Return (X, Y) of the center of cell containing provided text 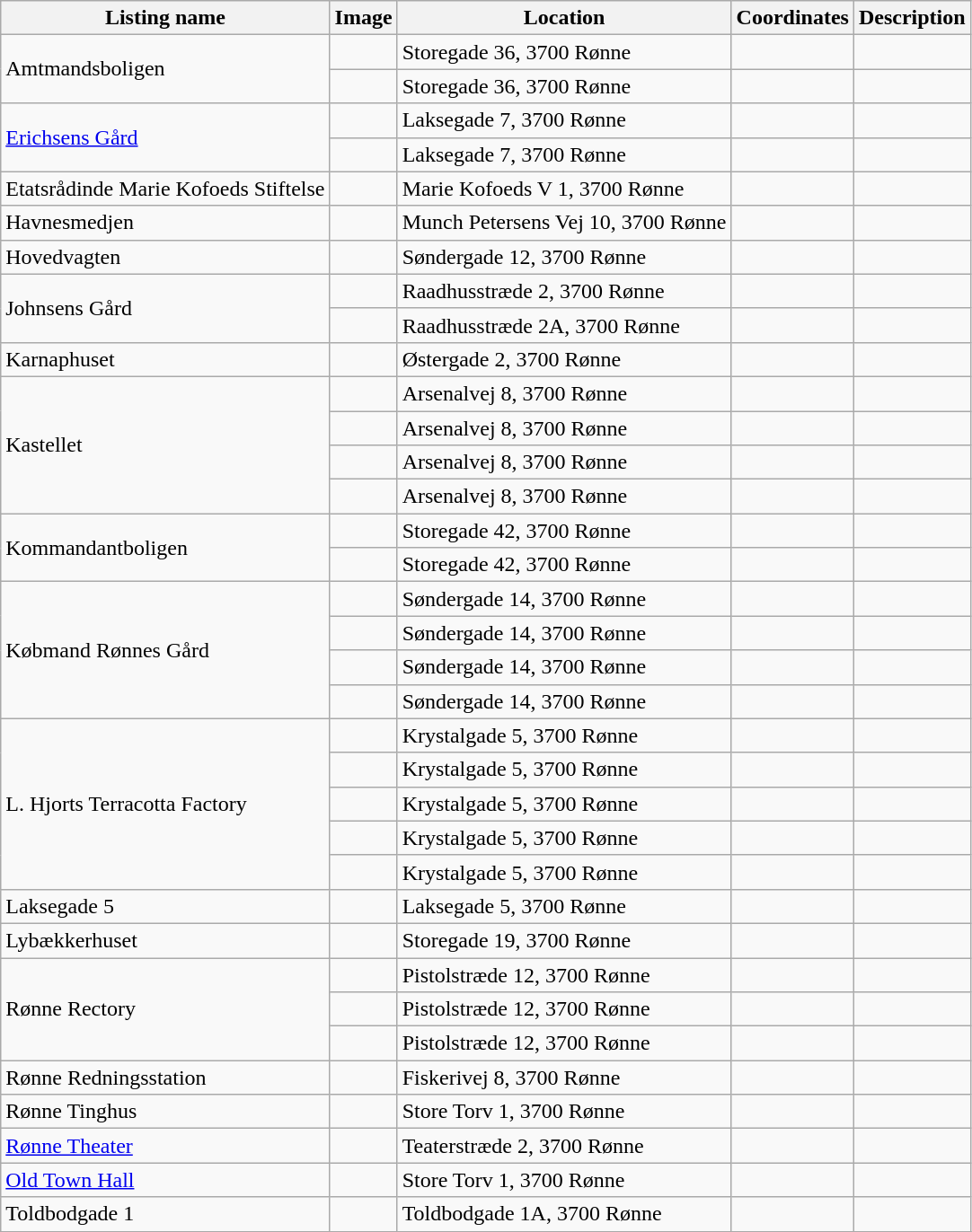
Description (912, 18)
Kastellet (165, 444)
Rønne Theater (165, 1146)
Lybækkerhuset (165, 940)
Østergade 2, 3700 Rønne (564, 359)
Fiskerivej 8, 3700 Rønne (564, 1078)
Location (564, 18)
Image (363, 18)
Havnesmedjen (165, 223)
Kommandantboligen (165, 548)
Rønne Tinghus (165, 1112)
Toldbodgade 1 (165, 1214)
Søndergade 12, 3700 Rønne (564, 257)
Karnaphuset (165, 359)
Toldbodgade 1A, 3700 Rønne (564, 1214)
Munch Petersens Vej 10, 3700 Rønne (564, 223)
Marie Kofoeds V 1, 3700 Rønne (564, 189)
Hovedvagten (165, 257)
L. Hjorts Terracotta Factory (165, 804)
Coordinates (792, 18)
Raadhusstræde 2, 3700 Rønne (564, 291)
Købmand Rønnes Gård (165, 650)
Rønne Rectory (165, 1008)
Rønne Redningsstation (165, 1078)
Amtmandsboligen (165, 69)
Laksegade 5, 3700 Rønne (564, 906)
Johnsens Gård (165, 308)
Raadhusstræde 2A, 3700 Rønne (564, 325)
Erichsens Gård (165, 137)
Old Town Hall (165, 1180)
Laksegade 5 (165, 906)
Listing name (165, 18)
Teaterstræde 2, 3700 Rønne (564, 1146)
Storegade 19, 3700 Rønne (564, 940)
Etatsrådinde Marie Kofoeds Stiftelse (165, 189)
